Pinpoint the cell where the given text exists, returning its (x, y) midpoint coordinate. 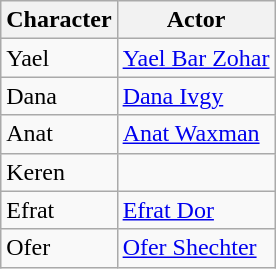
Keren (59, 172)
Dana (59, 96)
Yael Bar Zohar (196, 58)
Anat Waxman (196, 134)
Dana Ivgy (196, 96)
Anat (59, 134)
Efrat Dor (196, 210)
Ofer Shechter (196, 248)
Actor (196, 20)
Efrat (59, 210)
Yael (59, 58)
Character (59, 20)
Ofer (59, 248)
